Return the [X, Y] coordinate for the center point of the cell that contains the specified text.  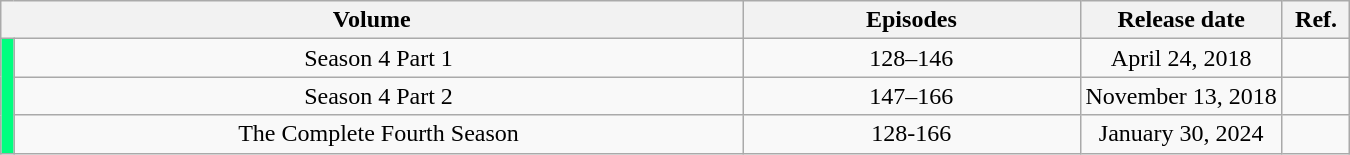
128-166 [912, 134]
147–166 [912, 96]
The Complete Fourth Season [378, 134]
January 30, 2024 [1181, 134]
Episodes [912, 20]
Ref. [1316, 20]
128–146 [912, 58]
Season 4 Part 2 [378, 96]
April 24, 2018 [1181, 58]
November 13, 2018 [1181, 96]
Season 4 Part 1 [378, 58]
Volume [372, 20]
Release date [1181, 20]
